Scan for the cell matching the given text and deliver its (X, Y) coordinate at center. 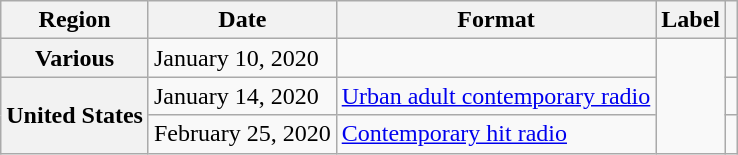
Label (691, 20)
Format (496, 20)
Various (75, 58)
January 14, 2020 (242, 96)
Urban adult contemporary radio (496, 96)
Contemporary hit radio (496, 134)
January 10, 2020 (242, 58)
Date (242, 20)
February 25, 2020 (242, 134)
United States (75, 115)
Region (75, 20)
